Determine the (x, y) coordinate at the center of the cell enclosing the given text.  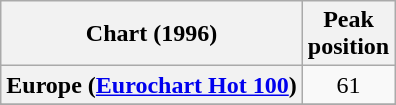
Chart (1996) (152, 34)
Peakposition (348, 34)
61 (348, 85)
Europe (Eurochart Hot 100) (152, 85)
